Determine the [x, y] coordinate at the center of the cell enclosing the given text.  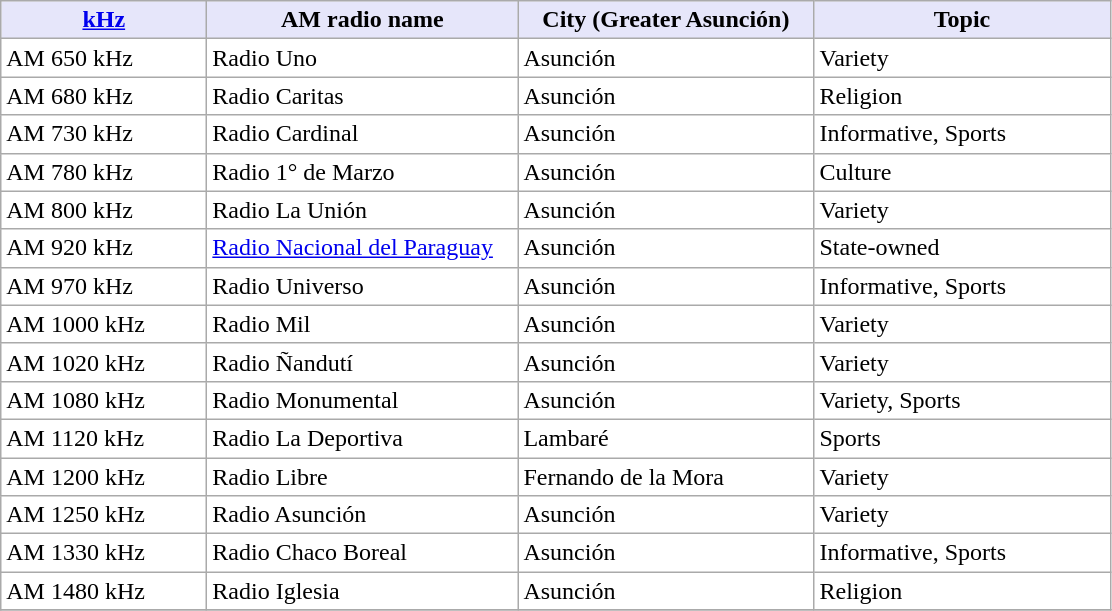
Lambaré [666, 438]
Radio Asunción [362, 515]
AM 1020 kHz [104, 362]
Sports [962, 438]
Radio Uno [362, 58]
AM 650 kHz [104, 58]
AM 920 kHz [104, 248]
Topic [962, 20]
AM 780 kHz [104, 172]
AM 1480 kHz [104, 591]
AM 970 kHz [104, 286]
Radio Chaco Boreal [362, 553]
Culture [962, 172]
Radio Nacional del Paraguay [362, 248]
Radio Monumental [362, 400]
AM 1120 kHz [104, 438]
City (Greater Asunción) [666, 20]
Radio La Deportiva [362, 438]
AM 1000 kHz [104, 324]
AM 1080 kHz [104, 400]
AM radio name [362, 20]
Radio 1° de Marzo [362, 172]
Radio Mil [362, 324]
Fernando de la Mora [666, 477]
AM 680 kHz [104, 96]
Radio Universo [362, 286]
AM 1250 kHz [104, 515]
kHz [104, 20]
Variety, Sports [962, 400]
Radio La Unión [362, 210]
Radio Iglesia [362, 591]
Radio Caritas [362, 96]
Radio Libre [362, 477]
State-owned [962, 248]
AM 1200 kHz [104, 477]
AM 800 kHz [104, 210]
AM 730 kHz [104, 134]
AM 1330 kHz [104, 553]
Radio Ñandutí [362, 362]
Radio Cardinal [362, 134]
